Locate the cell with the specified text and output its (X, Y) center coordinate. 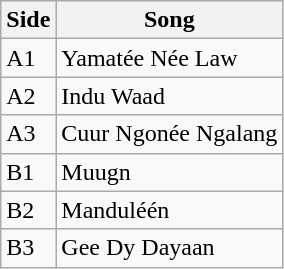
Side (28, 20)
B2 (28, 210)
B1 (28, 172)
Indu Waad (170, 96)
A1 (28, 58)
Cuur Ngonée Ngalang (170, 134)
B3 (28, 248)
A3 (28, 134)
Gee Dy Dayaan (170, 248)
Manduléén (170, 210)
Song (170, 20)
Muugn (170, 172)
Yamatée Née Law (170, 58)
A2 (28, 96)
